Find where the given text appears and provide that cell's center as [x, y] coordinate. 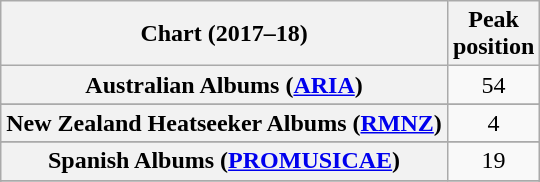
Spanish Albums (PROMUSICAE) [224, 161]
Chart (2017–18) [224, 34]
Australian Albums (ARIA) [224, 85]
4 [493, 123]
New Zealand Heatseeker Albums (RMNZ) [224, 123]
Peak position [493, 34]
19 [493, 161]
54 [493, 85]
